Search for the cell housing the specified text and yield its [X, Y] center coordinate. 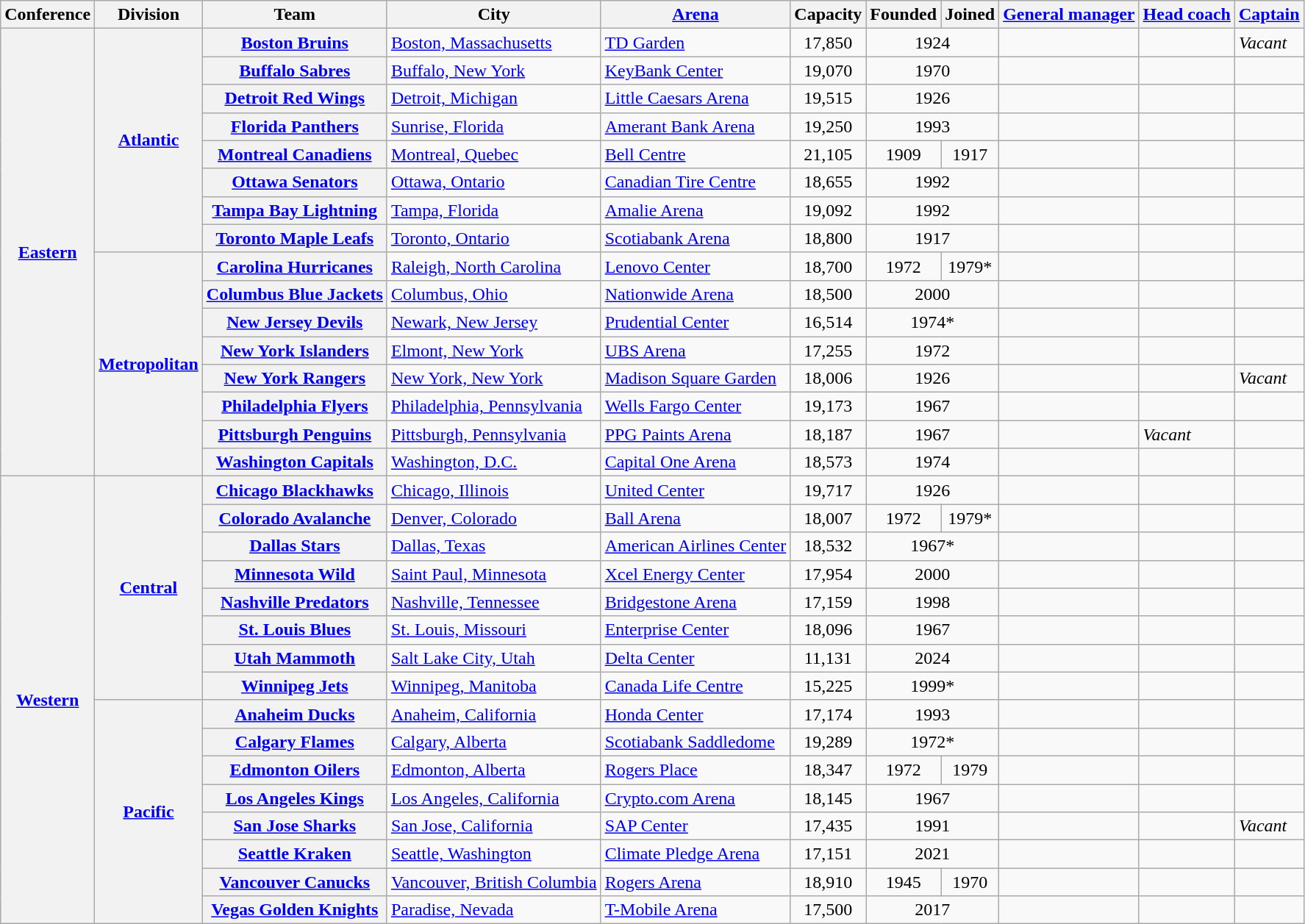
Madison Square Garden [696, 379]
Chicago Blackhawks [294, 490]
15,225 [828, 686]
Eastern [48, 253]
Vegas Golden Knights [294, 910]
1967* [932, 546]
18,655 [828, 182]
18,347 [828, 770]
Metropolitan [149, 364]
Crypto.com Arena [696, 798]
Denver, Colorado [494, 518]
Anaheim, California [494, 714]
Minnesota Wild [294, 574]
Canada Life Centre [696, 686]
UBS Arena [696, 351]
Florida Panthers [294, 126]
San Jose Sharks [294, 826]
Dallas, Texas [494, 546]
Nationwide Arena [696, 294]
Detroit, Michigan [494, 99]
United Center [696, 490]
17,850 [828, 43]
Rogers Place [696, 770]
Delta Center [696, 658]
Tampa Bay Lightning [294, 210]
Amalie Arena [696, 210]
Anaheim Ducks [294, 714]
Founded [904, 15]
TD Garden [696, 43]
Winnipeg Jets [294, 686]
American Airlines Center [696, 546]
Boston, Massachusetts [494, 43]
Newark, New Jersey [494, 322]
Lenovo Center [696, 266]
18,910 [828, 882]
KeyBank Center [696, 71]
Elmont, New York [494, 351]
18,096 [828, 630]
1974 [932, 462]
17,159 [828, 602]
1979 [970, 770]
Detroit Red Wings [294, 99]
19,092 [828, 210]
Philadelphia, Pennsylvania [494, 407]
Pacific [149, 812]
18,145 [828, 798]
2017 [932, 910]
Xcel Energy Center [696, 574]
18,500 [828, 294]
Philadelphia Flyers [294, 407]
Bell Centre [696, 154]
Raleigh, North Carolina [494, 266]
18,700 [828, 266]
Capacity [828, 15]
Calgary, Alberta [494, 742]
Scotiabank Saddledome [696, 742]
Utah Mammoth [294, 658]
Pittsburgh, Pennsylvania [494, 434]
18,007 [828, 518]
11,131 [828, 658]
Los Angeles Kings [294, 798]
18,532 [828, 546]
Pittsburgh Penguins [294, 434]
18,006 [828, 379]
Boston Bruins [294, 43]
Honda Center [696, 714]
17,500 [828, 910]
Carolina Hurricanes [294, 266]
Saint Paul, Minnesota [494, 574]
Toronto, Ontario [494, 238]
2024 [932, 658]
Ottawa, Ontario [494, 182]
New York Rangers [294, 379]
1999* [932, 686]
1909 [904, 154]
Enterprise Center [696, 630]
Columbus Blue Jackets [294, 294]
New York, New York [494, 379]
New York Islanders [294, 351]
21,105 [828, 154]
Prudential Center [696, 322]
Ottawa Senators [294, 182]
17,255 [828, 351]
Montreal, Quebec [494, 154]
19,289 [828, 742]
Team [294, 15]
Ball Arena [696, 518]
Atlantic [149, 140]
Vancouver Canucks [294, 882]
18,573 [828, 462]
Climate Pledge Arena [696, 854]
Seattle, Washington [494, 854]
Tampa, Florida [494, 210]
Buffalo Sabres [294, 71]
17,435 [828, 826]
19,515 [828, 99]
1972* [932, 742]
Scotiabank Arena [696, 238]
Colorado Avalanche [294, 518]
Rogers Arena [696, 882]
17,954 [828, 574]
1991 [932, 826]
18,187 [828, 434]
Edmonton, Alberta [494, 770]
1998 [932, 602]
Nashville, Tennessee [494, 602]
Canadian Tire Centre [696, 182]
Western [48, 700]
Montreal Canadiens [294, 154]
St. Louis, Missouri [494, 630]
2021 [932, 854]
Buffalo, New York [494, 71]
1924 [932, 43]
Capital One Arena [696, 462]
General manager [1069, 15]
Calgary Flames [294, 742]
16,514 [828, 322]
Washington, D.C. [494, 462]
T-Mobile Arena [696, 910]
Salt Lake City, Utah [494, 658]
Los Angeles, California [494, 798]
SAP Center [696, 826]
Conference [48, 15]
17,151 [828, 854]
Captain [1269, 15]
17,174 [828, 714]
City [494, 15]
Seattle Kraken [294, 854]
New Jersey Devils [294, 322]
1945 [904, 882]
Arena [696, 15]
Sunrise, Florida [494, 126]
18,800 [828, 238]
Amerant Bank Arena [696, 126]
St. Louis Blues [294, 630]
Chicago, Illinois [494, 490]
19,717 [828, 490]
19,070 [828, 71]
Toronto Maple Leafs [294, 238]
Wells Fargo Center [696, 407]
19,250 [828, 126]
PPG Paints Arena [696, 434]
Edmonton Oilers [294, 770]
Washington Capitals [294, 462]
Central [149, 588]
Dallas Stars [294, 546]
Bridgestone Arena [696, 602]
Head coach [1187, 15]
1974* [932, 322]
Winnipeg, Manitoba [494, 686]
Joined [970, 15]
19,173 [828, 407]
San Jose, California [494, 826]
Paradise, Nevada [494, 910]
Division [149, 15]
Little Caesars Arena [696, 99]
Vancouver, British Columbia [494, 882]
Columbus, Ohio [494, 294]
Nashville Predators [294, 602]
